Output the [X, Y] coordinate of the center of the cell containing the given text.  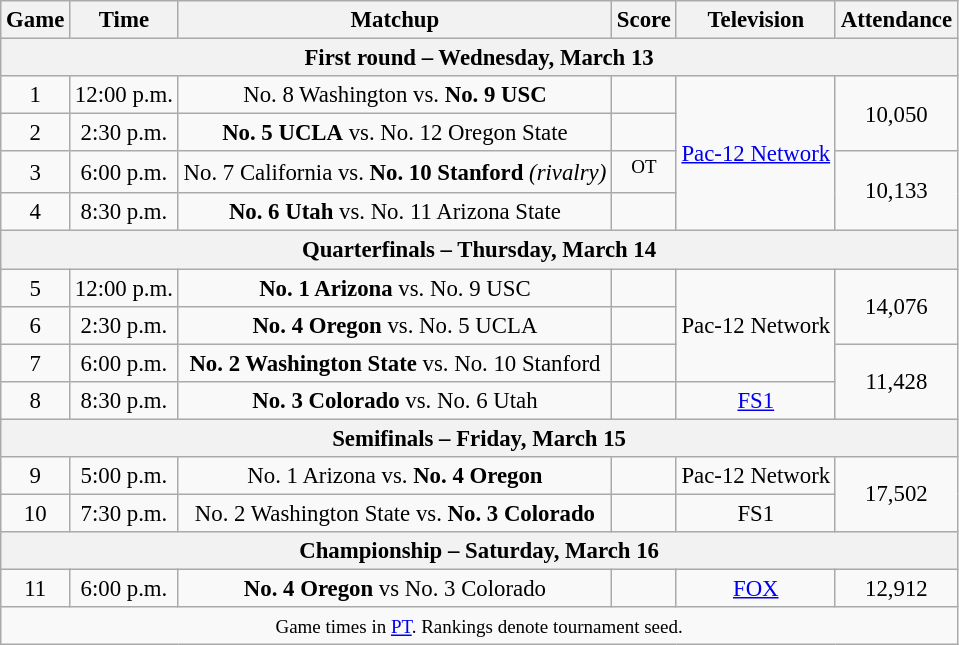
10,050 [896, 114]
10 [36, 513]
No. 2 Washington State vs. No. 3 Colorado [394, 513]
6 [36, 325]
Score [644, 20]
Championship – Saturday, March 16 [480, 551]
Semifinals – Friday, March 15 [480, 438]
No. 1 Arizona vs. No. 4 Oregon [394, 476]
Time [124, 20]
Game times in PT. Rankings denote tournament seed. [480, 626]
17,502 [896, 494]
10,133 [896, 191]
7 [36, 363]
2 [36, 133]
No. 7 California vs. No. 10 Stanford (rivalry) [394, 172]
First round – Wednesday, March 13 [480, 58]
No. 5 UCLA vs. No. 12 Oregon State [394, 133]
Television [756, 20]
No. 2 Washington State vs. No. 10 Stanford [394, 363]
11 [36, 588]
14,076 [896, 306]
5 [36, 288]
Quarterfinals – Thursday, March 14 [480, 250]
1 [36, 95]
FOX [756, 588]
5:00 p.m. [124, 476]
No. 3 Colorado vs. No. 6 Utah [394, 400]
No. 4 Oregon vs No. 3 Colorado [394, 588]
Game [36, 20]
7:30 p.m. [124, 513]
No. 6 Utah vs. No. 11 Arizona State [394, 213]
OT [644, 172]
Attendance [896, 20]
Matchup [394, 20]
No. 8 Washington vs. No. 9 USC [394, 95]
11,428 [896, 382]
9 [36, 476]
No. 1 Arizona vs. No. 9 USC [394, 288]
No. 4 Oregon vs. No. 5 UCLA [394, 325]
3 [36, 172]
12,912 [896, 588]
4 [36, 213]
8 [36, 400]
